Find where the given text appears and provide that cell's center as [X, Y] coordinate. 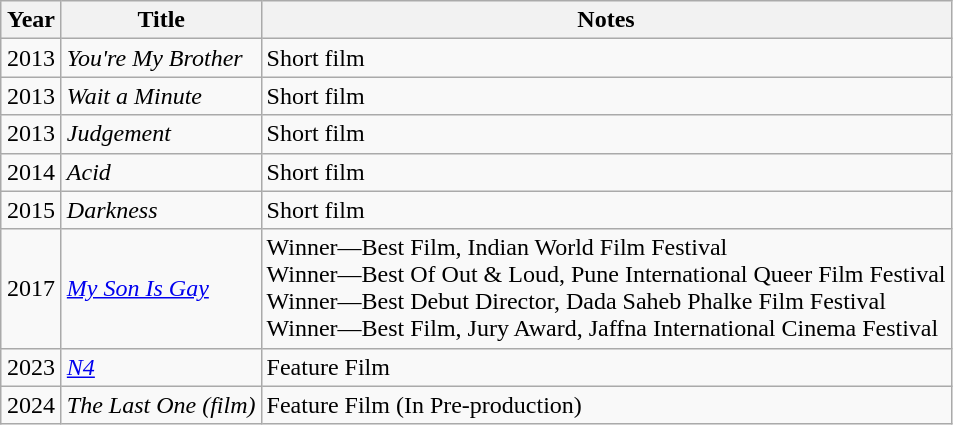
Year [32, 20]
2017 [32, 288]
Feature Film [606, 367]
Title [161, 20]
Darkness [161, 210]
Judgement [161, 134]
Wait a Minute [161, 96]
The Last One (film) [161, 405]
2014 [32, 172]
Feature Film (In Pre-production) [606, 405]
Acid [161, 172]
My Son Is Gay [161, 288]
2015 [32, 210]
Notes [606, 20]
2024 [32, 405]
2023 [32, 367]
N4 [161, 367]
You're My Brother [161, 58]
